Extract the [X, Y] coordinate from the center of the cell holding the provided text.  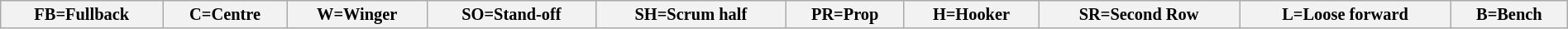
SH=Scrum half [691, 14]
W=Winger [357, 14]
SR=Second Row [1140, 14]
PR=Prop [845, 14]
L=Loose forward [1346, 14]
B=Bench [1508, 14]
H=Hooker [971, 14]
FB=Fullback [82, 14]
C=Centre [225, 14]
SO=Stand-off [511, 14]
